Identify which cell holds the provided text, then report its (X, Y) central coordinate. 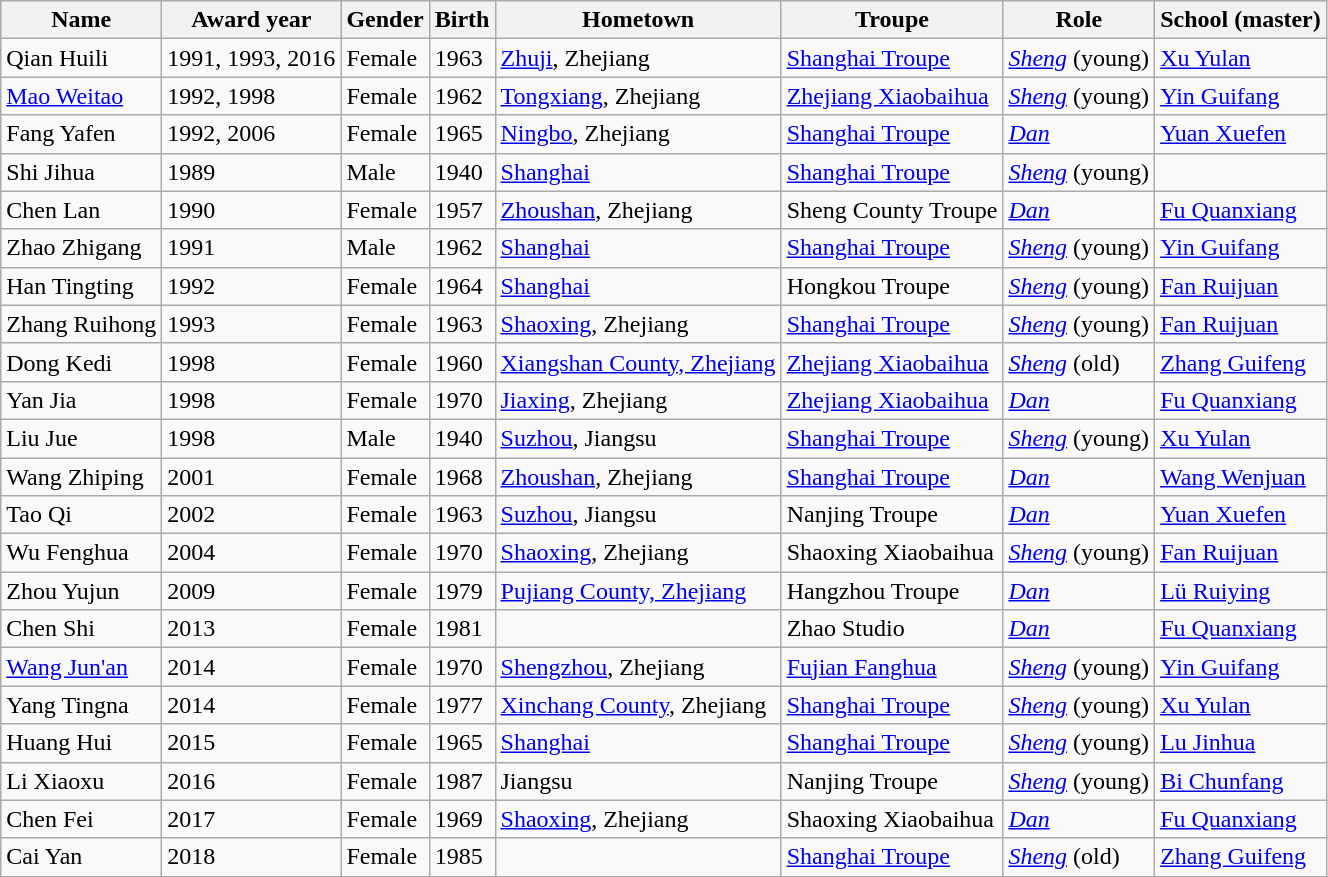
Liu Jue (82, 438)
Name (82, 20)
Birth (462, 20)
Lu Jinhua (1241, 743)
Cai Yan (82, 857)
1979 (462, 591)
Wang Jun'an (82, 667)
1993 (252, 324)
1977 (462, 705)
Role (1079, 20)
1981 (462, 629)
Mao Weitao (82, 96)
1990 (252, 210)
Jiangsu (638, 781)
Troupe (892, 20)
1968 (462, 477)
Gender (385, 20)
1989 (252, 172)
Zhang Ruihong (82, 324)
Shi Jihua (82, 172)
Jiaxing, Zhejiang (638, 400)
2004 (252, 553)
Hometown (638, 20)
Huang Hui (82, 743)
2016 (252, 781)
Fujian Fanghua (892, 667)
Qian Huili (82, 58)
Hongkou Troupe (892, 286)
1957 (462, 210)
Wang Zhiping (82, 477)
Xinchang County, Zhejiang (638, 705)
2002 (252, 515)
Tao Qi (82, 515)
2001 (252, 477)
Award year (252, 20)
Bi Chunfang (1241, 781)
Chen Shi (82, 629)
Pujiang County, Zhejiang (638, 591)
2015 (252, 743)
2009 (252, 591)
Lü Ruiying (1241, 591)
2017 (252, 819)
2018 (252, 857)
Li Xiaoxu (82, 781)
Xiangshan County, Zhejiang (638, 362)
Fang Yafen (82, 134)
Ningbo, Zhejiang (638, 134)
Chen Lan (82, 210)
1992, 1998 (252, 96)
1960 (462, 362)
Sheng County Troupe (892, 210)
Yang Tingna (82, 705)
1985 (462, 857)
1987 (462, 781)
Zhou Yujun (82, 591)
Dong Kedi (82, 362)
Tongxiang, Zhejiang (638, 96)
Yan Jia (82, 400)
Han Tingting (82, 286)
Zhao Zhigang (82, 248)
School (master) (1241, 20)
Hangzhou Troupe (892, 591)
1964 (462, 286)
1991, 1993, 2016 (252, 58)
1992, 2006 (252, 134)
Wu Fenghua (82, 553)
1969 (462, 819)
Zhuji, Zhejiang (638, 58)
Chen Fei (82, 819)
Wang Wenjuan (1241, 477)
1991 (252, 248)
2013 (252, 629)
Shengzhou, Zhejiang (638, 667)
Zhao Studio (892, 629)
1992 (252, 286)
